Capture the cell that displays the provided text and extract its (x, y) central coordinate. 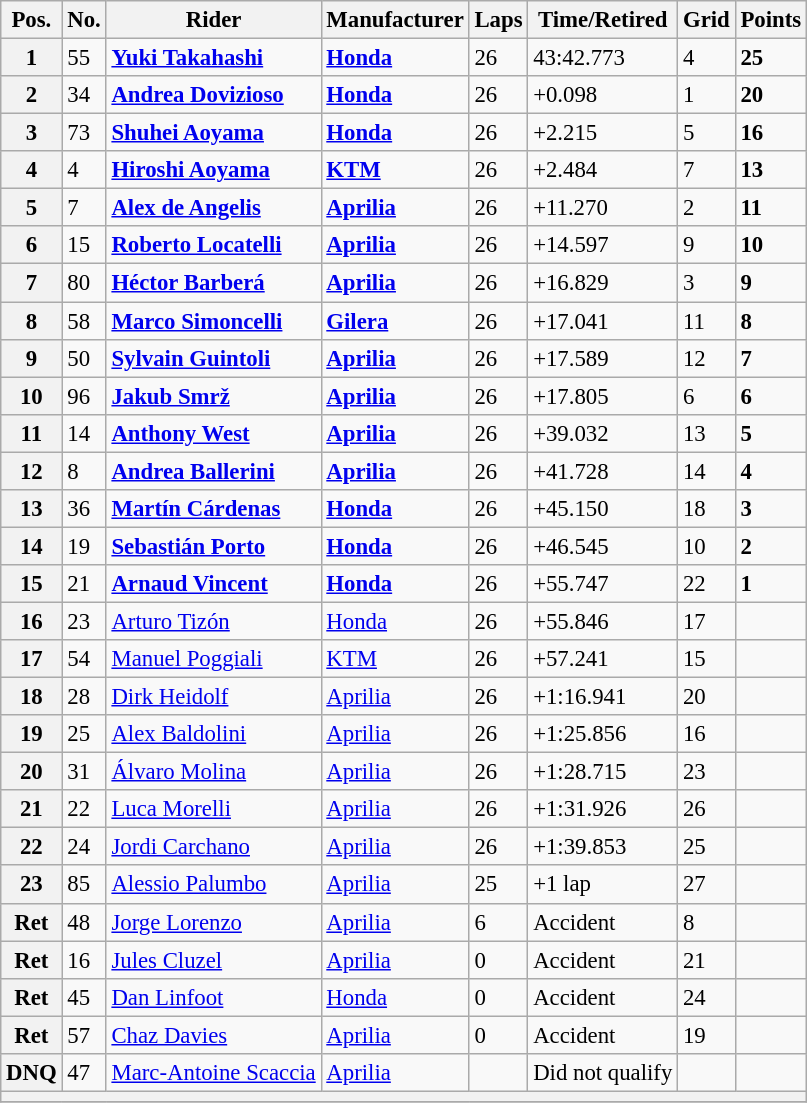
Manuel Poggiali (214, 659)
96 (84, 396)
Pos. (32, 20)
Did not qualify (603, 1073)
28 (84, 697)
48 (84, 922)
+1:31.926 (603, 809)
Sylvain Guintoli (214, 358)
Roberto Locatelli (214, 245)
+11.270 (603, 208)
+2.484 (603, 170)
+14.597 (603, 245)
Time/Retired (603, 20)
Andrea Ballerini (214, 471)
Hiroshi Aoyama (214, 170)
Marc-Antoine Scaccia (214, 1073)
Arnaud Vincent (214, 584)
80 (84, 283)
+1:28.715 (603, 772)
45 (84, 997)
54 (84, 659)
+1 lap (603, 885)
47 (84, 1073)
Alessio Palumbo (214, 885)
73 (84, 133)
Points (770, 20)
Dan Linfoot (214, 997)
Alex Baldolini (214, 734)
36 (84, 509)
Jorge Lorenzo (214, 922)
+17.041 (603, 321)
+39.032 (603, 433)
Anthony West (214, 433)
DNQ (32, 1073)
+16.829 (603, 283)
Laps (498, 20)
Rider (214, 20)
Dirk Heidolf (214, 697)
Manufacturer (395, 20)
Grid (706, 20)
+1:39.853 (603, 847)
Martín Cárdenas (214, 509)
57 (84, 1035)
+41.728 (603, 471)
Jordi Carchano (214, 847)
Arturo Tizón (214, 621)
85 (84, 885)
50 (84, 358)
Jakub Smrž (214, 396)
No. (84, 20)
Gilera (395, 321)
58 (84, 321)
Jules Cluzel (214, 960)
31 (84, 772)
Héctor Barberá (214, 283)
+55.747 (603, 584)
+17.805 (603, 396)
Álvaro Molina (214, 772)
+0.098 (603, 95)
Alex de Angelis (214, 208)
27 (706, 885)
+1:25.856 (603, 734)
Sebastián Porto (214, 546)
+17.589 (603, 358)
+1:16.941 (603, 697)
43:42.773 (603, 58)
+46.545 (603, 546)
+55.846 (603, 621)
Shuhei Aoyama (214, 133)
Chaz Davies (214, 1035)
Andrea Dovizioso (214, 95)
34 (84, 95)
Luca Morelli (214, 809)
Marco Simoncelli (214, 321)
55 (84, 58)
+45.150 (603, 509)
+57.241 (603, 659)
+2.215 (603, 133)
Yuki Takahashi (214, 58)
